Determine the [X, Y] coordinate at the center of the cell enclosing the given text.  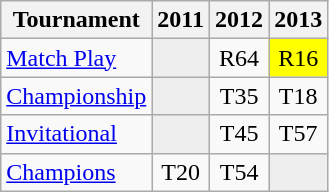
T54 [240, 172]
2011 [181, 20]
T18 [298, 96]
R16 [298, 58]
T35 [240, 96]
Match Play [76, 58]
Invitational [76, 134]
T45 [240, 134]
Tournament [76, 20]
2012 [240, 20]
T20 [181, 172]
T57 [298, 134]
Championship [76, 96]
R64 [240, 58]
Champions [76, 172]
2013 [298, 20]
